Determine the (X, Y) coordinate at the center of the cell enclosing the given text.  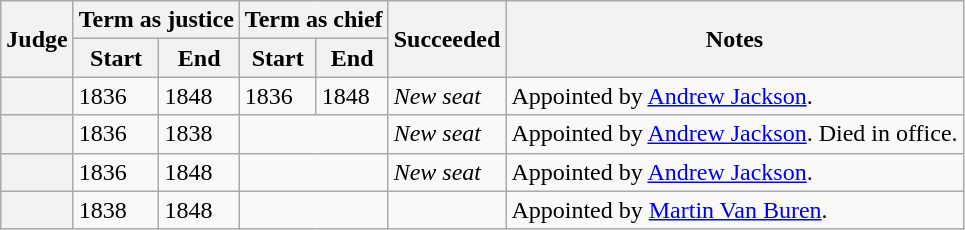
Appointed by Andrew Jackson. Died in office. (734, 134)
Term as chief (314, 20)
Judge (37, 39)
Term as justice (156, 20)
Notes (734, 39)
Succeeded (447, 39)
Appointed by Martin Van Buren. (734, 210)
